Locate the cell with the specified text and output its (X, Y) center coordinate. 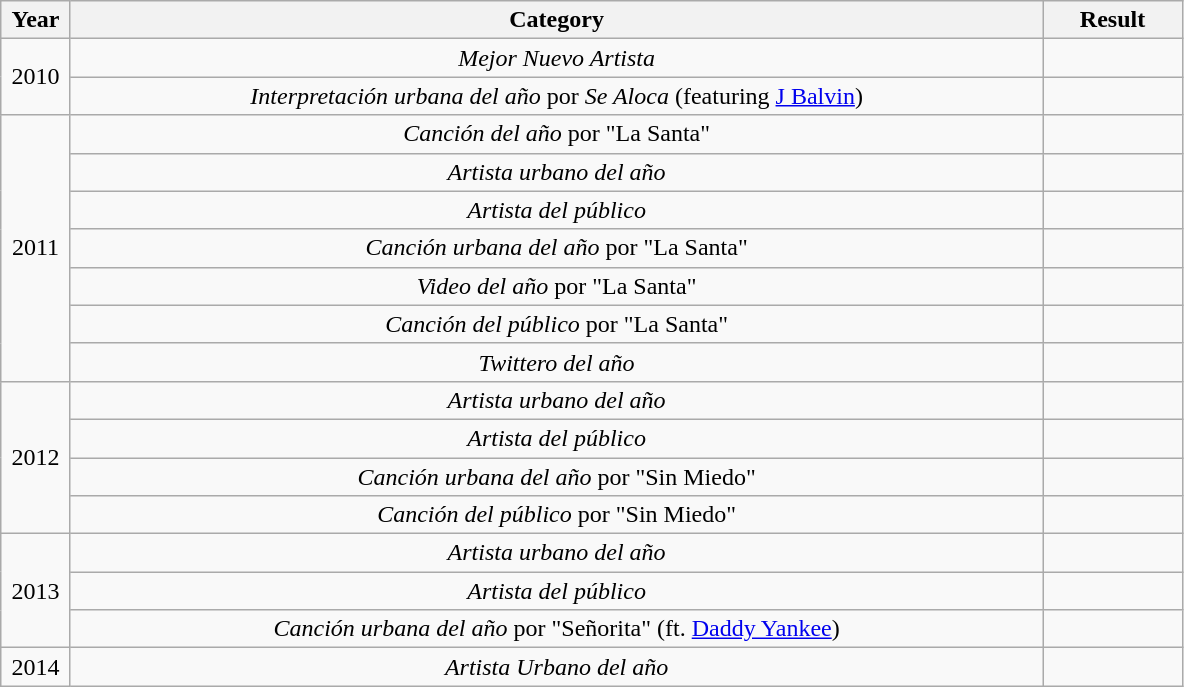
2013 (36, 591)
Category (556, 20)
Canción del público por "La Santa" (556, 324)
Result (1112, 20)
Artista Urbano del año (556, 667)
2014 (36, 667)
Video del año por "La Santa" (556, 286)
2010 (36, 77)
Canción del público por "Sin Miedo" (556, 515)
Twittero del año (556, 362)
Canción del año por "La Santa" (556, 134)
Mejor Nuevo Artista (556, 58)
Canción urbana del año por "La Santa" (556, 248)
Canción urbana del año por "Sin Miedo" (556, 477)
Canción urbana del año por "Señorita" (ft. Daddy Yankee) (556, 629)
2012 (36, 457)
2011 (36, 248)
Year (36, 20)
Interpretación urbana del año por Se Aloca (featuring J Balvin) (556, 96)
